From the cell containing the given text, extract its center point as (X, Y) coordinate. 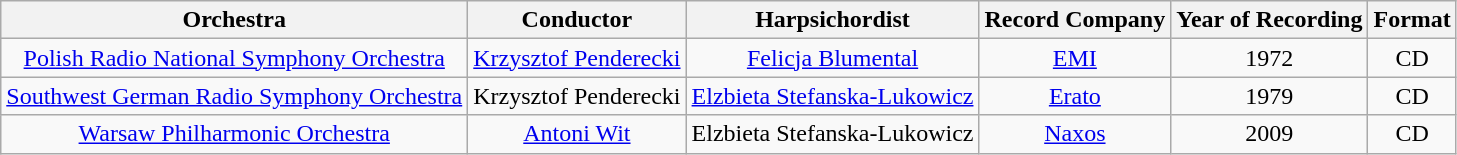
Naxos (1075, 134)
Harpsichordist (832, 20)
Felicja Blumental (832, 58)
EMI (1075, 58)
Format (1412, 20)
Southwest German Radio Symphony Orchestra (234, 96)
Year of Recording (1270, 20)
Polish Radio National Symphony Orchestra (234, 58)
Record Company (1075, 20)
2009 (1270, 134)
Erato (1075, 96)
1972 (1270, 58)
Conductor (577, 20)
1979 (1270, 96)
Orchestra (234, 20)
Antoni Wit (577, 134)
Warsaw Philharmonic Orchestra (234, 134)
